Return the (X, Y) coordinate for the center point of the cell that contains the specified text.  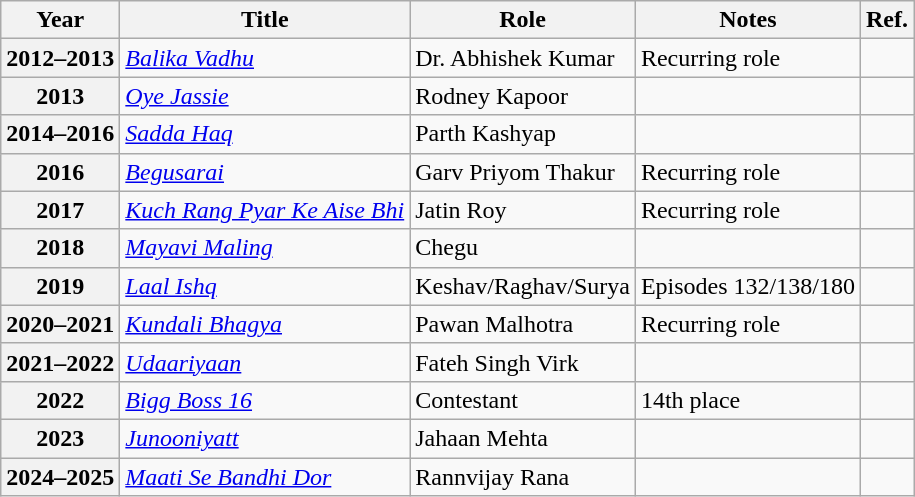
Chegu (523, 248)
Balika Vadhu (265, 58)
Fateh Singh Virk (523, 362)
Kundali Bhagya (265, 324)
2022 (60, 400)
2020–2021 (60, 324)
2016 (60, 172)
Mayavi Maling (265, 248)
Jatin Roy (523, 210)
Pawan Malhotra (523, 324)
Notes (748, 20)
Begusarai (265, 172)
Maati Se Bandhi Dor (265, 477)
2012–2013 (60, 58)
2023 (60, 438)
Oye Jassie (265, 96)
Dr. Abhishek Kumar (523, 58)
Role (523, 20)
Rodney Kapoor (523, 96)
Jahaan Mehta (523, 438)
Garv Priyom Thakur (523, 172)
2017 (60, 210)
Udaariyaan (265, 362)
Year (60, 20)
Parth Kashyap (523, 134)
Keshav/Raghav/Surya (523, 286)
Kuch Rang Pyar Ke Aise Bhi (265, 210)
Laal Ishq (265, 286)
Rannvijay Rana (523, 477)
Ref. (886, 20)
Bigg Boss 16 (265, 400)
2024–2025 (60, 477)
Title (265, 20)
Sadda Haq (265, 134)
Episodes 132/138/180 (748, 286)
2014–2016 (60, 134)
2013 (60, 96)
2019 (60, 286)
2018 (60, 248)
2021–2022 (60, 362)
Junooniyatt (265, 438)
14th place (748, 400)
Contestant (523, 400)
